Output the [x, y] coordinate of the center of the cell containing the given text.  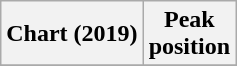
Chart (2019) [72, 34]
Peakposition [189, 34]
